Return the (X, Y) coordinate for the center point of the cell that contains the specified text.  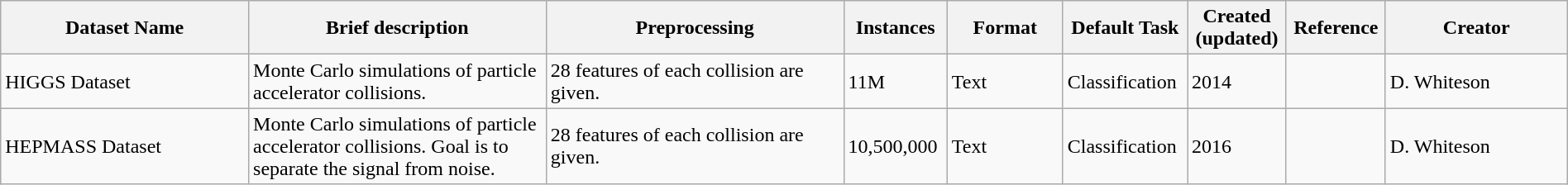
Dataset Name (125, 28)
Monte Carlo simulations of particle accelerator collisions. Goal is to separate the signal from noise. (398, 146)
Default Task (1125, 28)
Preprocessing (695, 28)
Reference (1336, 28)
2014 (1237, 81)
Monte Carlo simulations of particle accelerator collisions. (398, 81)
Instances (895, 28)
11M (895, 81)
Created (updated) (1237, 28)
Creator (1476, 28)
HIGGS Dataset (125, 81)
2016 (1237, 146)
HEPMASS Dataset (125, 146)
10,500,000 (895, 146)
Brief description (398, 28)
Format (1005, 28)
